Return (x, y) of the center of cell containing provided text 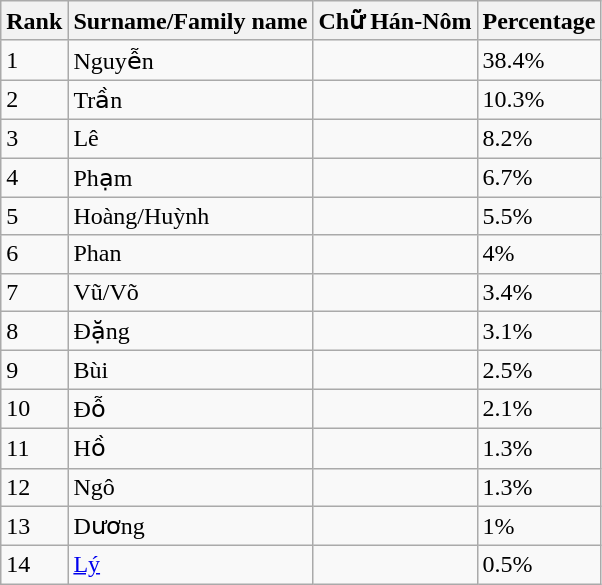
Lý (190, 565)
Đặng (190, 331)
9 (34, 370)
4 (34, 178)
Lê (190, 138)
7 (34, 292)
13 (34, 526)
6.7% (539, 178)
10 (34, 409)
8.2% (539, 138)
2.1% (539, 409)
1% (539, 526)
Hồ (190, 448)
Phạm (190, 178)
6 (34, 254)
38.4% (539, 60)
10.3% (539, 100)
Phan (190, 254)
4% (539, 254)
1 (34, 60)
Nguyễn (190, 60)
Rank (34, 21)
14 (34, 565)
Dương (190, 526)
Percentage (539, 21)
11 (34, 448)
8 (34, 331)
3 (34, 138)
5 (34, 216)
2.5% (539, 370)
0.5% (539, 565)
Trần (190, 100)
Bùi (190, 370)
2 (34, 100)
Vũ/Võ (190, 292)
3.4% (539, 292)
3.1% (539, 331)
12 (34, 487)
Surname/Family name (190, 21)
Chữ Hán-Nôm (395, 21)
Hoàng/Huỳnh (190, 216)
Đỗ (190, 409)
Ngô (190, 487)
5.5% (539, 216)
